Return (X, Y) of the center of cell containing provided text 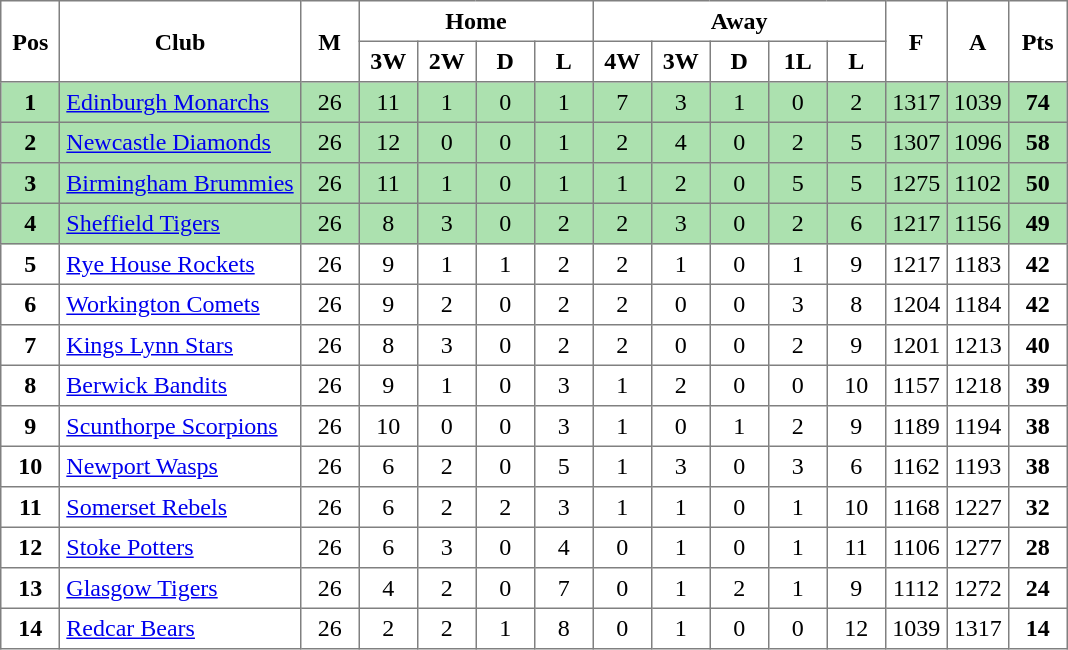
Sheffield Tigers (180, 223)
Workington Comets (180, 304)
1227 (978, 507)
58 (1037, 142)
1194 (978, 426)
Rye House Rockets (180, 264)
1307 (916, 142)
F (916, 42)
Home (476, 21)
1213 (978, 345)
32 (1037, 507)
74 (1037, 102)
1162 (916, 466)
1168 (916, 507)
13 (30, 588)
Club (180, 42)
1112 (916, 588)
1156 (978, 223)
M (329, 42)
Birmingham Brummies (180, 183)
Newport Wasps (180, 466)
1157 (916, 385)
Berwick Bandits (180, 385)
24 (1037, 588)
Somerset Rebels (180, 507)
1272 (978, 588)
Stoke Potters (180, 547)
Redcar Bears (180, 628)
Glasgow Tigers (180, 588)
1193 (978, 466)
1204 (916, 304)
Pts (1037, 42)
40 (1037, 345)
Newcastle Diamonds (180, 142)
2W (446, 61)
A (978, 42)
Edinburgh Monarchs (180, 102)
1184 (978, 304)
1L (797, 61)
1201 (916, 345)
1275 (916, 183)
1102 (978, 183)
1189 (916, 426)
1277 (978, 547)
49 (1037, 223)
1218 (978, 385)
Away (739, 21)
50 (1037, 183)
4W (622, 61)
Pos (30, 42)
39 (1037, 385)
28 (1037, 547)
1183 (978, 264)
Scunthorpe Scorpions (180, 426)
1096 (978, 142)
1106 (916, 547)
Kings Lynn Stars (180, 345)
